Identify which cell holds the provided text, then report its [X, Y] central coordinate. 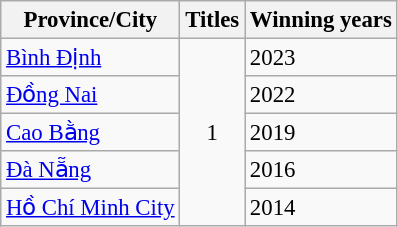
Bình Định [90, 58]
2019 [322, 133]
2014 [322, 208]
Cao Bằng [90, 133]
Titles [212, 20]
Hồ Chí Minh City [90, 208]
Winning years [322, 20]
Đà Nẵng [90, 170]
2016 [322, 170]
Province/City [90, 20]
1 [212, 133]
Đồng Nai [90, 95]
2023 [322, 58]
2022 [322, 95]
